Output the [X, Y] coordinate of the center of the cell containing the given text.  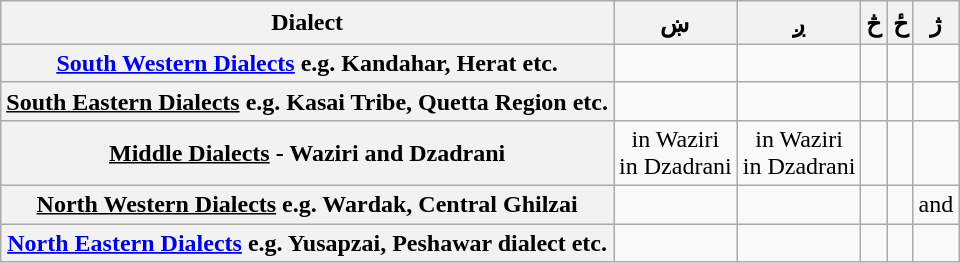
and [936, 204]
North Eastern Dialects e.g. Yusapzai, Peshawar dialect etc. [308, 243]
Dialect [308, 23]
North Western Dialects e.g. Wardak, Central Ghilzai [308, 204]
ښ [676, 23]
South Western Dialects e.g. Kandahar, Herat etc. [308, 63]
څ [874, 23]
ځ [900, 23]
Middle Dialects - Waziri and Dzadrani [308, 152]
ږ [799, 23]
ژ [936, 23]
South Eastern Dialects e.g. Kasai Tribe, Quetta Region etc. [308, 101]
